From the cell containing the given text, extract its center point as [x, y] coordinate. 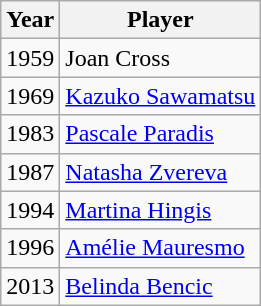
Year [30, 20]
Kazuko Sawamatsu [160, 96]
Joan Cross [160, 58]
Belinda Bencic [160, 286]
Player [160, 20]
1969 [30, 96]
Natasha Zvereva [160, 172]
1987 [30, 172]
1996 [30, 248]
Pascale Paradis [160, 134]
1983 [30, 134]
1959 [30, 58]
1994 [30, 210]
2013 [30, 286]
Martina Hingis [160, 210]
Amélie Mauresmo [160, 248]
